Output the [X, Y] coordinate of the center of the cell containing the given text.  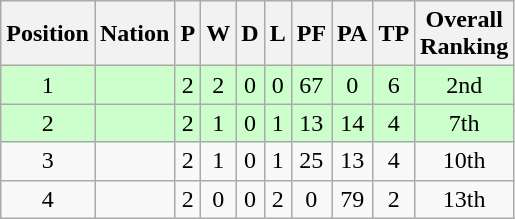
OverallRanking [464, 34]
PF [311, 34]
67 [311, 85]
Nation [134, 34]
14 [352, 123]
79 [352, 199]
7th [464, 123]
25 [311, 161]
3 [48, 161]
P [188, 34]
TP [394, 34]
2nd [464, 85]
13th [464, 199]
W [218, 34]
D [250, 34]
L [278, 34]
PA [352, 34]
6 [394, 85]
10th [464, 161]
Position [48, 34]
